Provide the [x, y] coordinate of the cell's center where the given text is located.  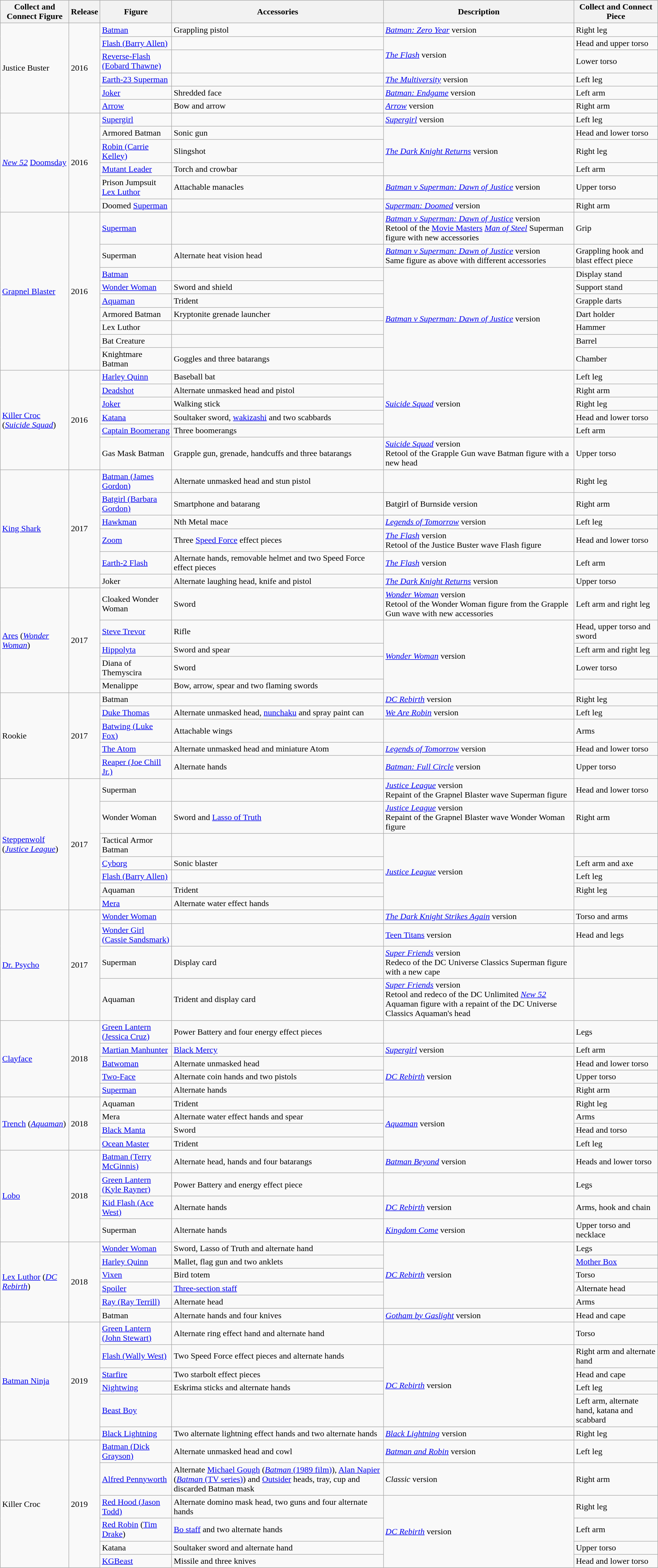
Superman: Doomed version [479, 206]
Arrow [136, 106]
Sword and Lasso of Truth [278, 818]
Three boomerangs [278, 430]
Spoiler [136, 1288]
Attachable manacles [278, 187]
Rookie [35, 735]
Figure [136, 12]
Alternate hands, removable helmet and two Speed Force effect pieces [278, 563]
Grappling pistol [278, 30]
Alternate domino mask head, two guns and four alternate hands [278, 1507]
The Dark Knight Strikes Again version [479, 917]
Wonder Woman version [479, 656]
Bat Creature [136, 341]
Upper torso and necklace [616, 1230]
Steve Trevor [136, 632]
Soultaker sword, wakizashi and two scabbards [278, 417]
Batman: Zero Year version [479, 30]
Batman and Robin version [479, 1452]
Zoom [136, 540]
Missile and three knives [278, 1561]
Goggles and three batarangs [278, 359]
New 52 Doomsday [35, 162]
Alternate hands and four knives [278, 1315]
Sword, Lasso of Truth and alternate hand [278, 1248]
Flash (Wally West) [136, 1356]
Power Battery and four energy effect pieces [278, 1032]
Grapple gun, grenade, handcuffs and three batarangs [278, 453]
Mutant Leader [136, 169]
Captain Boomerang [136, 430]
Gas Mask Batman [136, 453]
Display stand [616, 274]
Alternate water effect hands [278, 903]
Grapnel Blaster [35, 292]
Alternate laughing head, knife and pistol [278, 581]
Hawkman [136, 522]
Deadshot [136, 390]
Walking stick [278, 404]
Tactical Armor Batman [136, 845]
Justice League versionRepaint of the Grapnel Blaster wave Wonder Woman figure [479, 818]
Nth Metal mace [278, 522]
Lex Luthor [136, 327]
Arrow version [479, 106]
Left arm, alternate hand, katana and scabbard [616, 1411]
Justice League versionRepaint of the Grapnel Blaster wave Superman figure [479, 790]
Prison Jumpsuit Lex Luthor [136, 187]
Super Friends versionRedeco of the DC Universe Classics Superman figure with a new cape [479, 962]
Nightwing [136, 1388]
Cloaked Wonder Woman [136, 604]
Aquaman version [479, 1124]
Sonic gun [278, 133]
Hippolyta [136, 650]
Right arm and alternate hand [616, 1356]
Knightmare Batman [136, 359]
Wonder Girl (Cassie Sandsmark) [136, 935]
Smartphone and batarang [278, 504]
Sword and spear [278, 650]
Batman (Terry McGinnis) [136, 1162]
Hammer [616, 327]
Torso and arms [616, 917]
Description [479, 12]
Super Friends versionRetool and redeco of the DC Unlimited New 52 Aquaman figure with a repaint of the DC Universe Classics Aquaman's head [479, 999]
The Flash versionRetool of the Justice Buster wave Flash figure [479, 540]
Head and legs [616, 935]
Kid Flash (Ace West) [136, 1207]
Dr. Psycho [35, 965]
Black Mercy [278, 1050]
Ocean Master [136, 1144]
Three Speed Force effect pieces [278, 540]
Barrel [616, 341]
Supergirl [136, 119]
Alternate head, hands and four batarangs [278, 1162]
Justice League version [479, 872]
Mother Box [616, 1262]
Batman (James Gordon) [136, 481]
Vixen [136, 1275]
Grapple darts [616, 301]
Wonder Woman versionRetool of the Wonder Woman figure from the Grapple Gun wave with new accessories [479, 604]
Two alternate lightning effect hands and two alternate hands [278, 1433]
Red Hood (Jason Todd) [136, 1507]
Eskrima sticks and alternate hands [278, 1388]
Alternate unmasked head [278, 1063]
We Are Robin version [479, 713]
Batgirl of Burnside version [479, 504]
Reverse-Flash (Eobard Thawne) [136, 61]
Green Lantern (Kyle Rayner) [136, 1185]
Soultaker sword and alternate hand [278, 1548]
Suicide Squad versionRetool of the Grapple Gun wave Batman figure with a new head [479, 453]
Earth-23 Superman [136, 79]
Batman: Endgame version [479, 93]
Red Robin (Tim Drake) [136, 1530]
Alternate unmasked head and cowl [278, 1452]
Slingshot [278, 151]
Shredded face [278, 93]
Kingdom Come version [479, 1230]
Sonic blaster [278, 863]
Robin (Carrie Kelley) [136, 151]
Accessories [278, 12]
Torch and crowbar [278, 169]
Ray (Ray Terrill) [136, 1302]
Batman v Superman: Dawn of Justice versionRetool of the Movie Masters Man of Steel Superman figure with new accessories [479, 228]
Grip [616, 228]
Two starbolt effect pieces [278, 1374]
Bird totem [278, 1275]
Head and upper torso [616, 43]
Heads and lower torso [616, 1162]
Menalippe [136, 686]
Diana of Themyscira [136, 668]
Batman (Dick Grayson) [136, 1452]
Two Speed Force effect pieces and alternate hands [278, 1356]
Two-Face [136, 1076]
Killer Croc (Suicide Squad) [35, 420]
Trench (Aquaman) [35, 1124]
Batman: Full Circle version [479, 767]
Bow and arrow [278, 106]
Green Lantern (John Stewart) [136, 1333]
Baseball bat [278, 377]
Reaper (Joe Chill Jr.) [136, 767]
Power Battery and energy effect piece [278, 1185]
KGBeast [136, 1561]
Lobo [35, 1196]
Head and torso [616, 1130]
Three-section staff [278, 1288]
Bow, arrow, spear and two flaming swords [278, 686]
Duke Thomas [136, 713]
Attachable wings [278, 731]
Alfred Pennyworth [136, 1479]
Batman Beyond version [479, 1162]
Batwoman [136, 1063]
Batwing (Luke Fox) [136, 731]
Batman v Superman: Dawn of Justice versionSame figure as above with different accessories [479, 256]
Bo staff and two alternate hands [278, 1530]
Trident and display card [278, 999]
Alternate unmasked head and stun pistol [278, 481]
Earth-2 Flash [136, 563]
Release [84, 12]
Chamber [616, 359]
Alternate Michael Gough (Batman (1989 film)), Alan Napier (Batman (TV series)) and Outsider heads, tray, cup and discarded Batman mask [278, 1479]
Martian Manhunter [136, 1050]
Batman Ninja [35, 1381]
Black Manta [136, 1130]
Beast Boy [136, 1411]
Green Lantern (Jessica Cruz) [136, 1032]
Suicide Squad version [479, 404]
Batgirl (Barbara Gordon) [136, 504]
Black Lightning [136, 1433]
Lex Luthor (DC Rebirth) [35, 1282]
Collect and Connect Figure [35, 12]
Clayface [35, 1058]
Cyborg [136, 863]
The Multiversity version [479, 79]
Steppenwolf (Justice League) [35, 844]
Arms, hook and chain [616, 1207]
Classic version [479, 1479]
Left arm and axe [616, 863]
Alternate unmasked head and pistol [278, 390]
Alternate water effect hands and spear [278, 1117]
Gotham by Gaslight version [479, 1315]
King Shark [35, 528]
Support stand [616, 287]
Teen Titans version [479, 935]
Alternate coin hands and two pistols [278, 1076]
Alternate unmasked head, nunchaku and spray paint can [278, 713]
Rifle [278, 632]
Head, upper torso and sword [616, 632]
Collect and Connect Piece [616, 12]
Alternate ring effect hand and alternate hand [278, 1333]
Sword and shield [278, 287]
Alternate heat vision head [278, 256]
Justice Buster [35, 68]
Killer Croc [35, 1504]
Starfire [136, 1374]
Mallet, flag gun and two anklets [278, 1262]
Kryptonite grenade launcher [278, 314]
Black Lightning version [479, 1433]
Doomed Superman [136, 206]
Dart holder [616, 314]
Alternate unmasked head and miniature Atom [278, 749]
The Atom [136, 749]
Ares (Wonder Woman) [35, 640]
Display card [278, 962]
Grappling hook and blast effect piece [616, 256]
